Capture the cell that displays the provided text and extract its [X, Y] central coordinate. 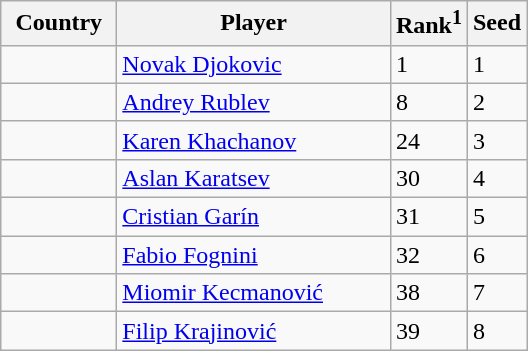
5 [496, 217]
38 [428, 293]
Cristian Garín [254, 217]
Karen Khachanov [254, 140]
Miomir Kecmanović [254, 293]
Filip Krajinović [254, 331]
6 [496, 255]
Fabio Fognini [254, 255]
7 [496, 293]
Aslan Karatsev [254, 178]
39 [428, 331]
31 [428, 217]
2 [496, 102]
Novak Djokovic [254, 64]
24 [428, 140]
Rank1 [428, 24]
Seed [496, 24]
4 [496, 178]
Andrey Rublev [254, 102]
3 [496, 140]
Player [254, 24]
30 [428, 178]
32 [428, 255]
Country [59, 24]
